Find where the given text appears and provide that cell's center as (x, y) coordinate. 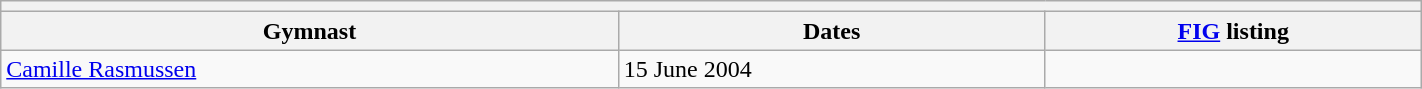
Gymnast (310, 31)
Dates (832, 31)
15 June 2004 (832, 69)
Camille Rasmussen (310, 69)
FIG listing (1233, 31)
